Find where the given text appears and provide that cell's center as (x, y) coordinate. 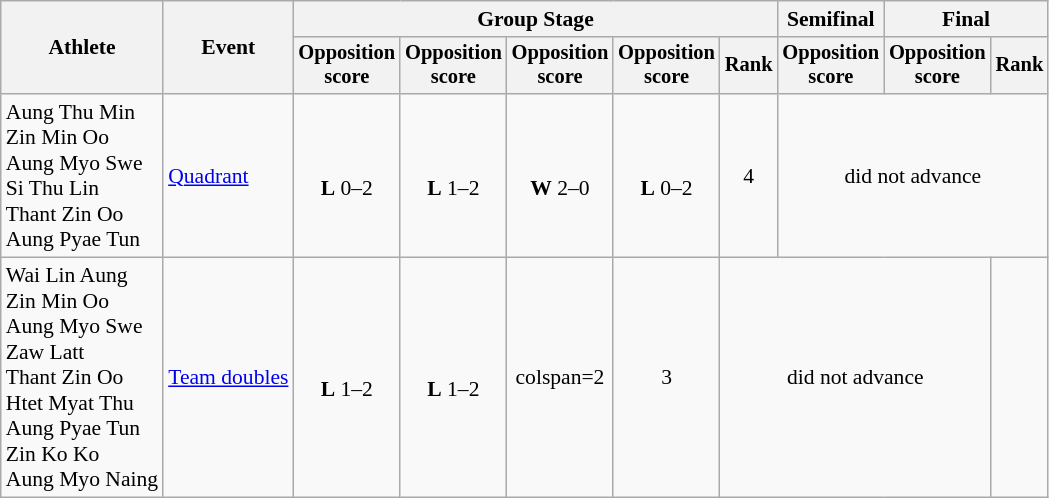
Group Stage (535, 19)
Wai Lin AungZin Min OoAung Myo SweZaw LattThant Zin OoHtet Myat ThuAung Pyae TunZin Ko KoAung Myo Naing (82, 378)
Quadrant (228, 176)
3 (666, 378)
Team doubles (228, 378)
Aung Thu MinZin Min OoAung Myo SweSi Thu LinThant Zin OoAung Pyae Tun (82, 176)
colspan=2 (560, 378)
Final (966, 19)
W 2–0 (560, 176)
Semifinal (830, 19)
4 (749, 176)
Event (228, 48)
Athlete (82, 48)
